Search for the cell housing the specified text and yield its [x, y] center coordinate. 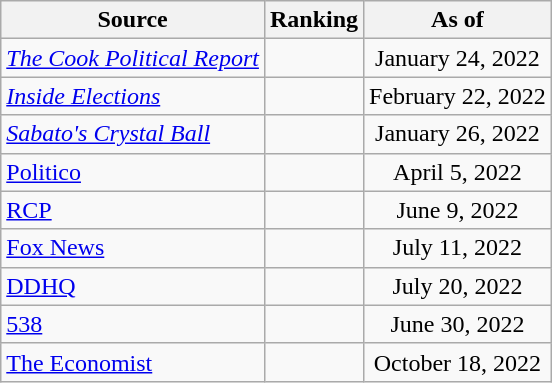
As of [458, 20]
The Cook Political Report [133, 58]
Inside Elections [133, 96]
Sabato's Crystal Ball [133, 134]
July 20, 2022 [458, 286]
June 30, 2022 [458, 324]
July 11, 2022 [458, 248]
June 9, 2022 [458, 210]
February 22, 2022 [458, 96]
Ranking [314, 20]
The Economist [133, 362]
538 [133, 324]
October 18, 2022 [458, 362]
April 5, 2022 [458, 172]
DDHQ [133, 286]
January 24, 2022 [458, 58]
Fox News [133, 248]
RCP [133, 210]
Politico [133, 172]
Source [133, 20]
January 26, 2022 [458, 134]
